Determine the [X, Y] coordinate at the center of the cell enclosing the given text.  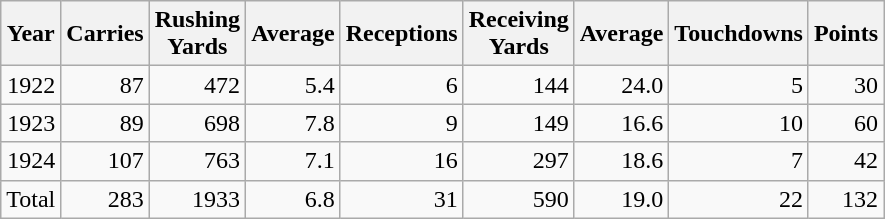
7.1 [294, 161]
Total [31, 199]
18.6 [622, 161]
1924 [31, 161]
1922 [31, 85]
10 [739, 123]
6 [402, 85]
ReceivingYards [518, 34]
132 [846, 199]
Touchdowns [739, 34]
1923 [31, 123]
16 [402, 161]
31 [402, 199]
7.8 [294, 123]
30 [846, 85]
87 [105, 85]
283 [105, 199]
Year [31, 34]
144 [518, 85]
Receptions [402, 34]
22 [739, 199]
9 [402, 123]
RushingYards [197, 34]
6.8 [294, 199]
24.0 [622, 85]
297 [518, 161]
60 [846, 123]
19.0 [622, 199]
107 [105, 161]
Points [846, 34]
16.6 [622, 123]
149 [518, 123]
5 [739, 85]
5.4 [294, 85]
763 [197, 161]
1933 [197, 199]
Carries [105, 34]
7 [739, 161]
89 [105, 123]
698 [197, 123]
590 [518, 199]
42 [846, 161]
472 [197, 85]
